Return (X, Y) of the center of cell containing provided text 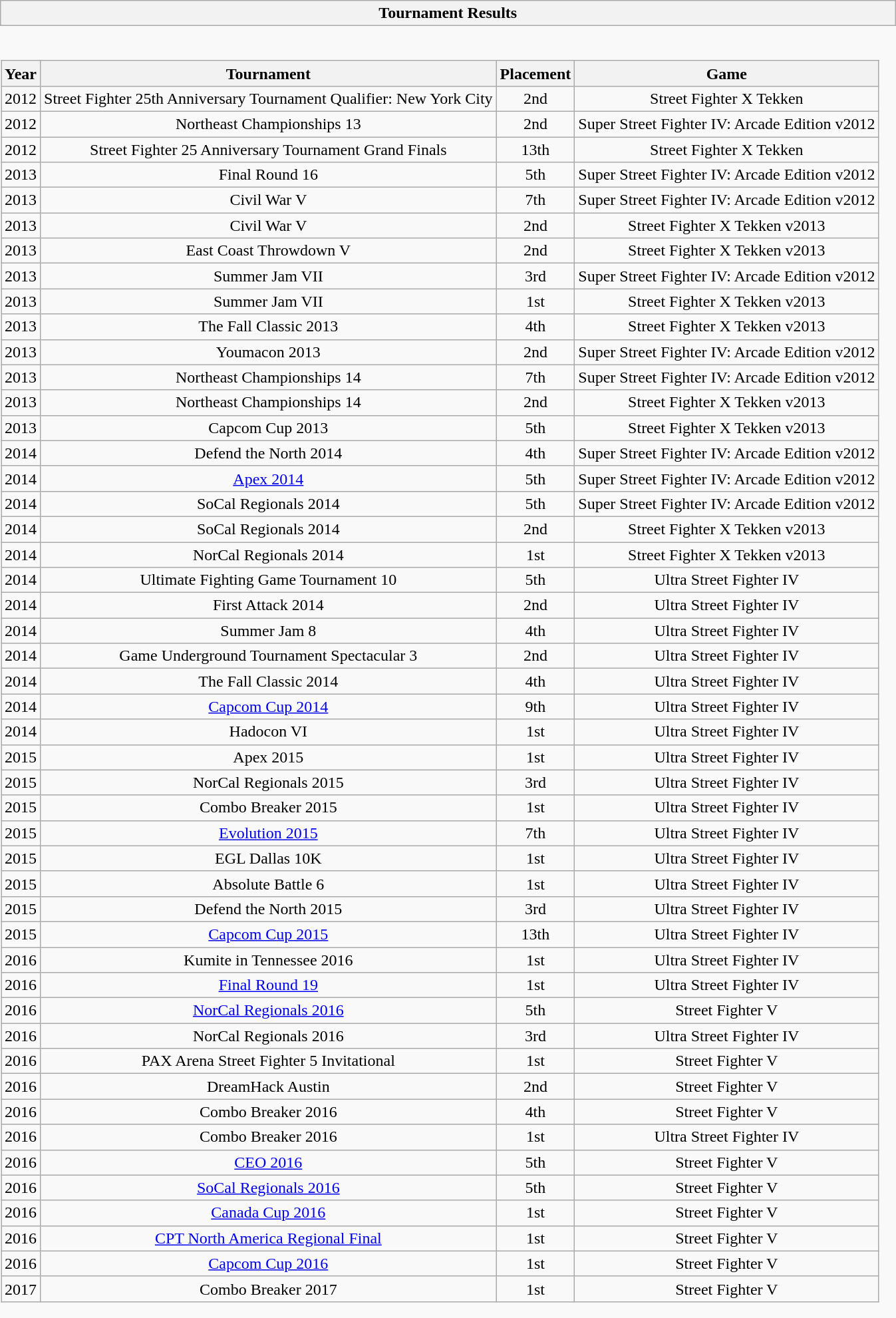
Final Round 16 (269, 175)
Game Underground Tournament Spectacular 3 (269, 656)
CEO 2016 (269, 1162)
Combo Breaker 2017 (269, 1289)
Capcom Cup 2016 (269, 1263)
East Coast Throwdown V (269, 251)
Ultimate Fighting Game Tournament 10 (269, 580)
Defend the North 2014 (269, 453)
Placement (535, 73)
The Fall Classic 2013 (269, 327)
PAX Arena Street Fighter 5 Invitational (269, 1061)
First Attack 2014 (269, 605)
Summer Jam 8 (269, 631)
Combo Breaker 2015 (269, 808)
Hadocon VI (269, 732)
Kumite in Tennessee 2016 (269, 960)
Canada Cup 2016 (269, 1213)
Year (21, 73)
NorCal Regionals 2015 (269, 782)
SoCal Regionals 2016 (269, 1188)
NorCal Regionals 2014 (269, 554)
Absolute Battle 6 (269, 884)
Game (726, 73)
9th (535, 707)
Capcom Cup 2014 (269, 707)
Northeast Championships 13 (269, 124)
EGL Dallas 10K (269, 858)
Apex 2015 (269, 757)
Evolution 2015 (269, 833)
2017 (21, 1289)
Capcom Cup 2015 (269, 934)
Youmacon 2013 (269, 352)
CPT North America Regional Final (269, 1238)
Tournament Results (448, 13)
Tournament (269, 73)
Apex 2014 (269, 478)
Street Fighter 25 Anniversary Tournament Grand Finals (269, 150)
The Fall Classic 2014 (269, 681)
DreamHack Austin (269, 1086)
Defend the North 2015 (269, 909)
Final Round 19 (269, 985)
Street Fighter 25th Anniversary Tournament Qualifier: New York City (269, 98)
Capcom Cup 2013 (269, 428)
